Capture the cell that displays the provided text and extract its (x, y) central coordinate. 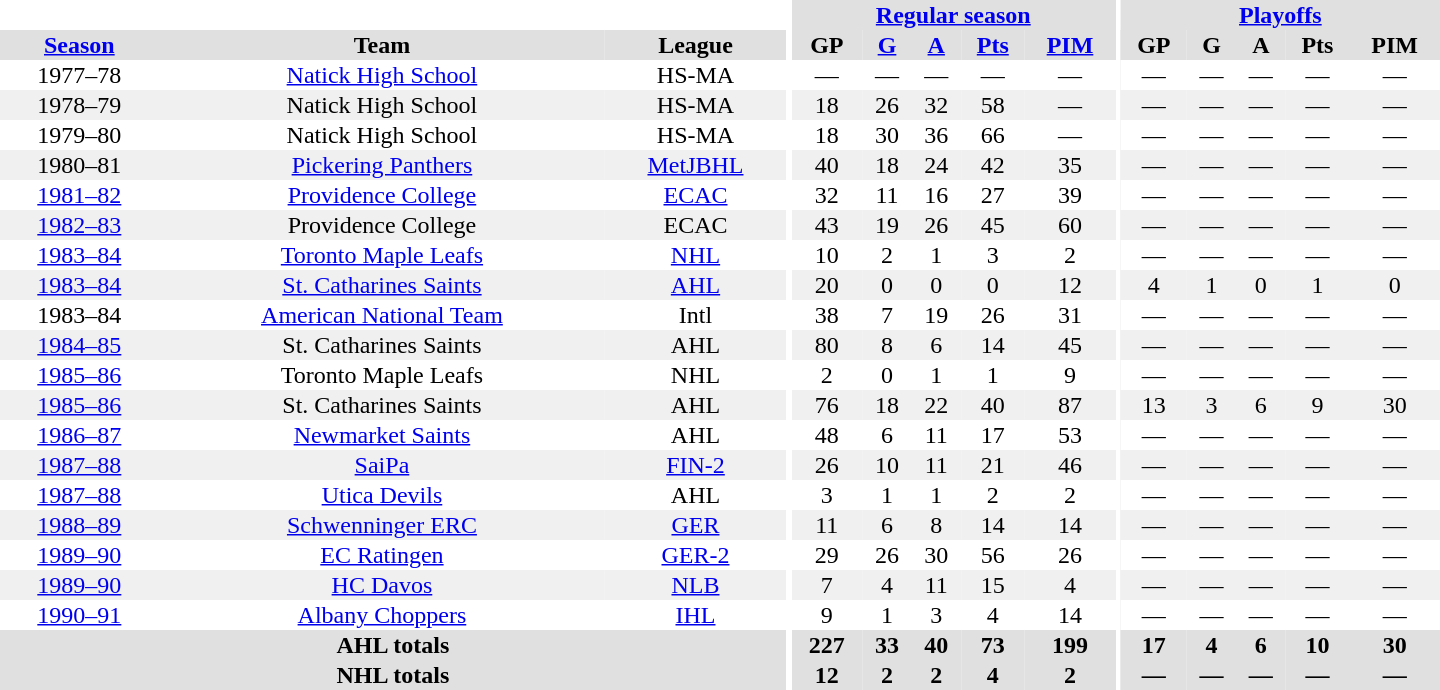
24 (936, 165)
80 (826, 345)
1984–85 (80, 345)
15 (993, 585)
NLB (696, 585)
48 (826, 435)
Schwenninger ERC (382, 525)
1990–91 (80, 615)
Playoffs (1280, 15)
58 (993, 105)
38 (826, 315)
EC Ratingen (382, 555)
42 (993, 165)
60 (1070, 225)
73 (993, 645)
13 (1154, 405)
227 (826, 645)
Team (382, 45)
76 (826, 405)
35 (1070, 165)
NHL totals (393, 675)
31 (1070, 315)
Newmarket Saints (382, 435)
Regular season (953, 15)
GER-2 (696, 555)
33 (886, 645)
HC Davos (382, 585)
Utica Devils (382, 495)
53 (1070, 435)
56 (993, 555)
46 (1070, 465)
League (696, 45)
36 (936, 135)
27 (993, 195)
SaiPa (382, 465)
1986–87 (80, 435)
16 (936, 195)
GER (696, 525)
1977–78 (80, 75)
66 (993, 135)
IHL (696, 615)
1979–80 (80, 135)
43 (826, 225)
21 (993, 465)
1981–82 (80, 195)
Season (80, 45)
FIN-2 (696, 465)
29 (826, 555)
American National Team (382, 315)
AHL totals (393, 645)
1988–89 (80, 525)
Pickering Panthers (382, 165)
1978–79 (80, 105)
MetJBHL (696, 165)
22 (936, 405)
87 (1070, 405)
1982–83 (80, 225)
199 (1070, 645)
1980–81 (80, 165)
39 (1070, 195)
Albany Choppers (382, 615)
Intl (696, 315)
20 (826, 285)
